Extract the (x, y) coordinate from the center of the cell holding the provided text.  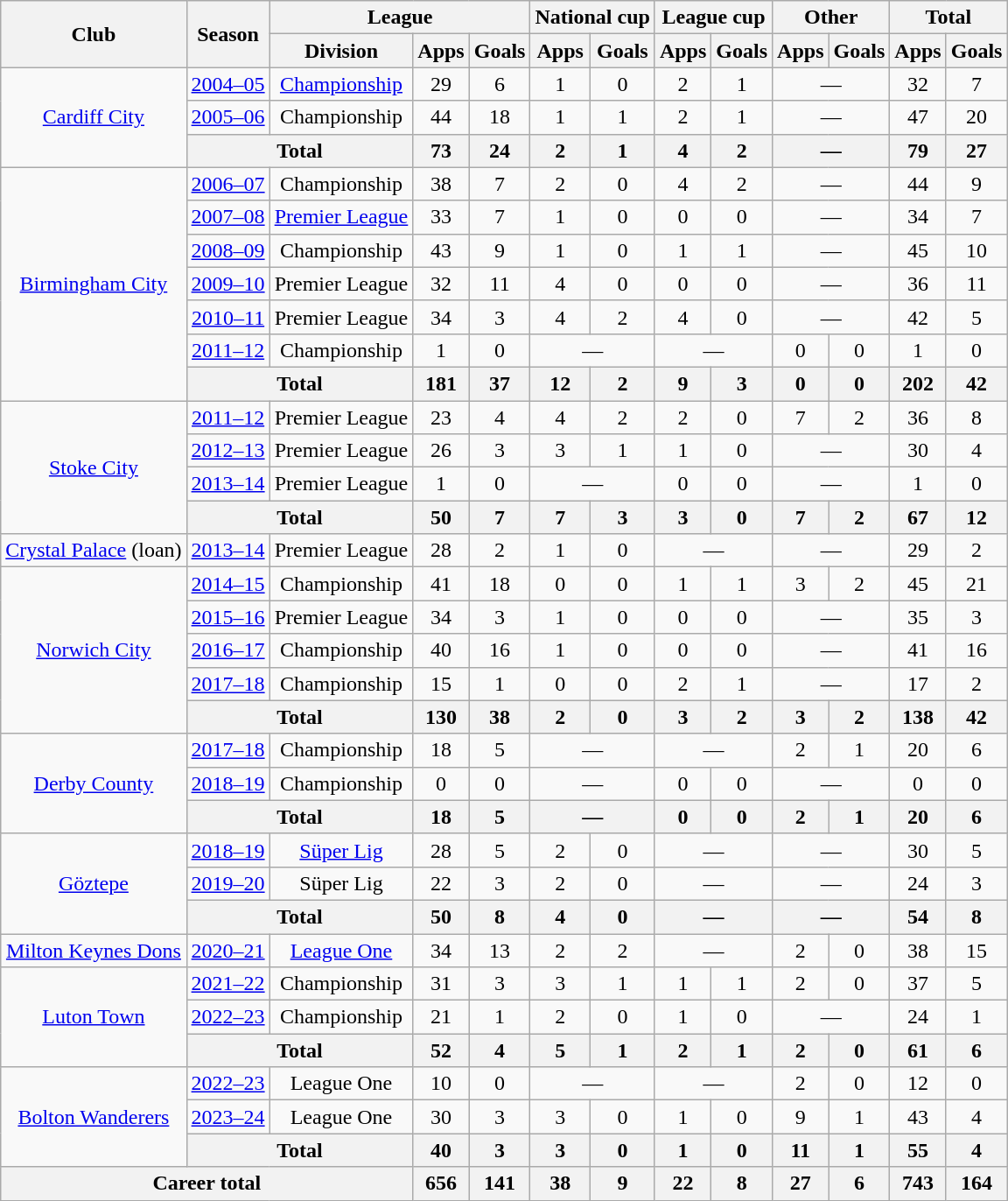
Club (94, 34)
League cup (713, 18)
2010–11 (227, 317)
656 (441, 1183)
17 (918, 684)
Birmingham City (94, 284)
Bolton Wanderers (94, 1117)
Milton Keynes Dons (94, 950)
Crystal Palace (loan) (94, 551)
Cardiff City (94, 117)
Derby County (94, 783)
National cup (592, 18)
Göztepe (94, 883)
164 (976, 1183)
55 (918, 1150)
2006–07 (227, 184)
54 (918, 917)
202 (918, 383)
2007–08 (227, 217)
67 (918, 517)
2012–13 (227, 451)
138 (918, 717)
13 (500, 950)
2019–20 (227, 883)
61 (918, 1050)
35 (918, 617)
23 (441, 418)
Stoke City (94, 467)
2009–10 (227, 284)
743 (918, 1183)
Division (341, 51)
52 (441, 1050)
47 (918, 117)
2008–09 (227, 250)
League (400, 18)
Career total (206, 1183)
130 (441, 717)
2005–06 (227, 117)
73 (441, 151)
2020–21 (227, 950)
26 (441, 451)
2021–22 (227, 984)
79 (918, 151)
2016–17 (227, 650)
Norwich City (94, 650)
2014–15 (227, 584)
2004–05 (227, 84)
141 (500, 1183)
181 (441, 383)
Season (227, 34)
31 (441, 984)
Luton Town (94, 1017)
33 (441, 217)
Other (831, 18)
2015–16 (227, 617)
2023–24 (227, 1117)
